Return the [X, Y] coordinate for the center point of the cell that contains the specified text.  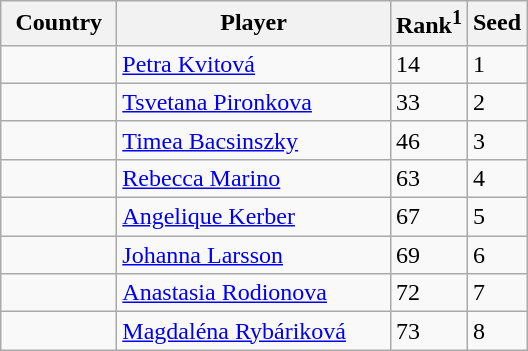
73 [428, 331]
Seed [496, 24]
72 [428, 293]
Anastasia Rodionova [254, 293]
33 [428, 102]
3 [496, 140]
67 [428, 217]
Timea Bacsinszky [254, 140]
5 [496, 217]
Player [254, 24]
1 [496, 64]
Angelique Kerber [254, 217]
Johanna Larsson [254, 255]
Magdaléna Rybáriková [254, 331]
7 [496, 293]
Petra Kvitová [254, 64]
Country [59, 24]
46 [428, 140]
Tsvetana Pironkova [254, 102]
63 [428, 178]
8 [496, 331]
Rank1 [428, 24]
Rebecca Marino [254, 178]
69 [428, 255]
2 [496, 102]
6 [496, 255]
14 [428, 64]
4 [496, 178]
